Find where the given text appears and provide that cell's center as [x, y] coordinate. 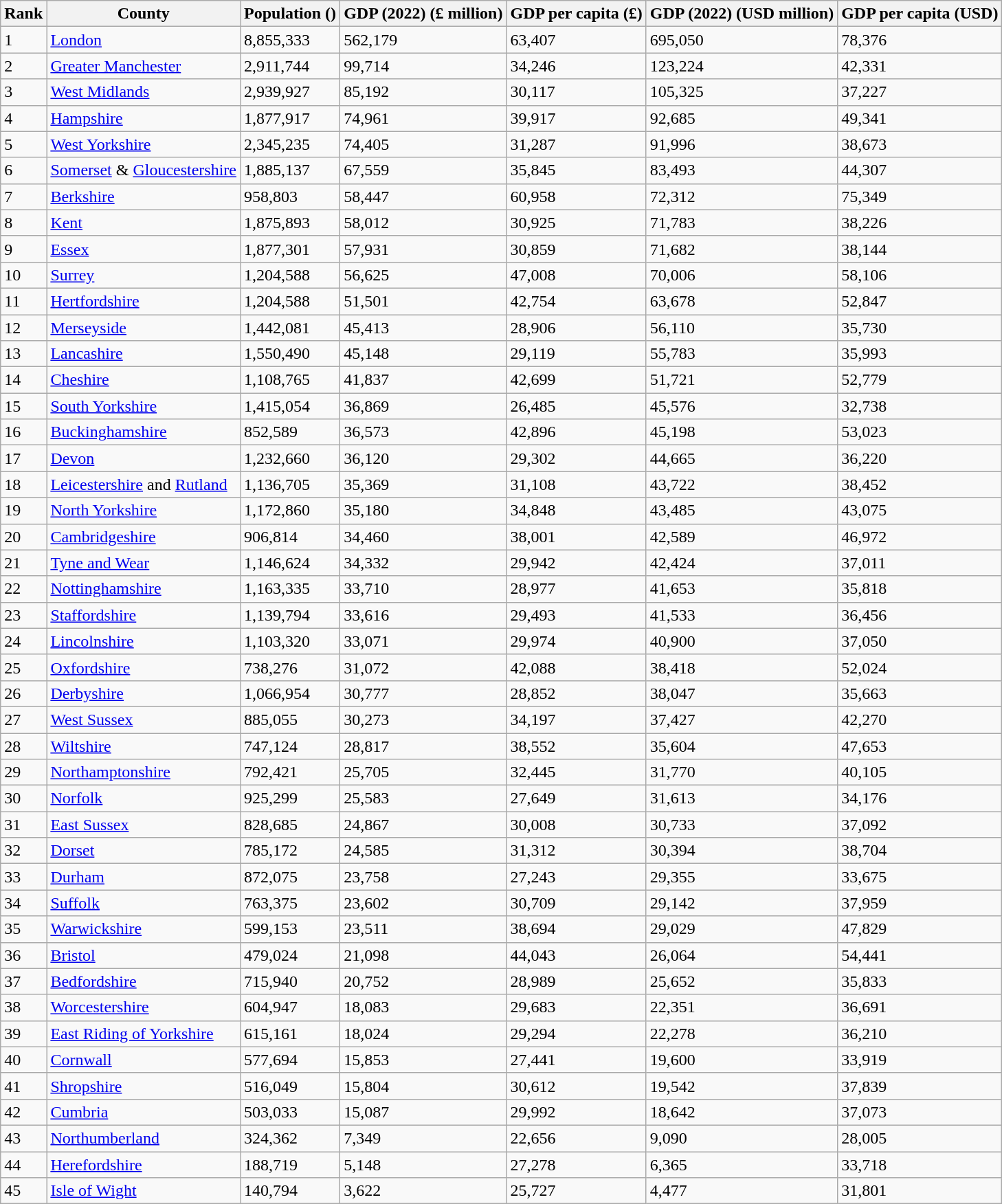
23,511 [423, 929]
1,442,081 [290, 328]
29,355 [742, 877]
2 [23, 66]
30,777 [423, 693]
45,148 [423, 354]
872,075 [290, 877]
GDP (2022) (£ million) [423, 14]
29,294 [576, 1034]
45,576 [742, 406]
28,977 [576, 589]
1,136,705 [290, 484]
140,794 [290, 1191]
Bristol [144, 955]
38,047 [742, 693]
1,877,301 [290, 249]
577,694 [290, 1060]
25,727 [576, 1191]
28,817 [423, 746]
1,139,794 [290, 615]
Herefordshire [144, 1165]
72,312 [742, 197]
29,974 [576, 641]
7 [23, 197]
33,616 [423, 615]
32,445 [576, 772]
Isle of Wight [144, 1191]
29,992 [576, 1112]
58,106 [920, 275]
28 [23, 746]
13 [23, 354]
42,754 [576, 301]
Nottinghamshire [144, 589]
105,325 [742, 92]
Durham [144, 877]
958,803 [290, 197]
37,427 [742, 720]
599,153 [290, 929]
2,939,927 [290, 92]
1,066,954 [290, 693]
36,869 [423, 406]
1,877,917 [290, 118]
30,008 [576, 825]
1,103,320 [290, 641]
43,075 [920, 511]
31,072 [423, 667]
33,710 [423, 589]
35,818 [920, 589]
1,146,624 [290, 563]
Dorset [144, 851]
29,302 [576, 458]
615,161 [290, 1034]
852,589 [290, 432]
22 [23, 589]
20,752 [423, 981]
85,192 [423, 92]
40,900 [742, 641]
34 [23, 903]
8 [23, 223]
37,959 [920, 903]
41,533 [742, 615]
27,278 [576, 1165]
123,224 [742, 66]
83,493 [742, 170]
GDP (2022) (USD million) [742, 14]
Greater Manchester [144, 66]
Shropshire [144, 1086]
45 [23, 1191]
Buckinghamshire [144, 432]
14 [23, 380]
29,029 [742, 929]
4 [23, 118]
60,958 [576, 197]
45,413 [423, 328]
West Midlands [144, 92]
25 [23, 667]
26 [23, 693]
57,931 [423, 249]
28,005 [920, 1138]
5 [23, 144]
35,369 [423, 484]
21 [23, 563]
55,783 [742, 354]
792,421 [290, 772]
15,853 [423, 1060]
99,714 [423, 66]
738,276 [290, 667]
Oxfordshire [144, 667]
54,441 [920, 955]
35,730 [920, 328]
38,673 [920, 144]
44,665 [742, 458]
21,098 [423, 955]
30,709 [576, 903]
36,691 [920, 1007]
3,622 [423, 1191]
Cornwall [144, 1060]
GDP per capita (USD) [920, 14]
Essex [144, 249]
22,351 [742, 1007]
East Riding of Yorkshire [144, 1034]
42,424 [742, 563]
36,220 [920, 458]
29 [23, 772]
715,940 [290, 981]
25,652 [742, 981]
31,801 [920, 1191]
37,092 [920, 825]
4,477 [742, 1191]
Berkshire [144, 197]
West Yorkshire [144, 144]
9,090 [742, 1138]
29,493 [576, 615]
Cheshire [144, 380]
1,108,765 [290, 380]
Merseyside [144, 328]
18,024 [423, 1034]
30,394 [742, 851]
East Sussex [144, 825]
885,055 [290, 720]
Staffordshire [144, 615]
58,012 [423, 223]
30 [23, 799]
16 [23, 432]
747,124 [290, 746]
30,859 [576, 249]
24,867 [423, 825]
30,117 [576, 92]
71,682 [742, 249]
35,180 [423, 511]
45,198 [742, 432]
Rank [23, 14]
24 [23, 641]
37,073 [920, 1112]
56,625 [423, 275]
2,345,235 [290, 144]
33,675 [920, 877]
52,024 [920, 667]
Surrey [144, 275]
9 [23, 249]
47,008 [576, 275]
1,550,490 [290, 354]
31,287 [576, 144]
Warwickshire [144, 929]
18 [23, 484]
47,653 [920, 746]
763,375 [290, 903]
36,120 [423, 458]
38,226 [920, 223]
26,064 [742, 955]
London [144, 40]
44 [23, 1165]
34,460 [423, 537]
30,925 [576, 223]
5,148 [423, 1165]
Cambridgeshire [144, 537]
38,704 [920, 851]
34,246 [576, 66]
31,108 [576, 484]
Bedfordshire [144, 981]
19,600 [742, 1060]
92,685 [742, 118]
35,845 [576, 170]
10 [23, 275]
31 [23, 825]
County [144, 14]
42,699 [576, 380]
503,033 [290, 1112]
42,589 [742, 537]
35,604 [742, 746]
28,989 [576, 981]
27,243 [576, 877]
41 [23, 1086]
38 [23, 1007]
38,552 [576, 746]
63,678 [742, 301]
74,405 [423, 144]
15 [23, 406]
34,848 [576, 511]
23 [23, 615]
6 [23, 170]
39,917 [576, 118]
Cumbria [144, 1112]
41,837 [423, 380]
75,349 [920, 197]
Northumberland [144, 1138]
South Yorkshire [144, 406]
36,573 [423, 432]
34,197 [576, 720]
26,485 [576, 406]
25,705 [423, 772]
Lincolnshire [144, 641]
28,852 [576, 693]
27,441 [576, 1060]
22,278 [742, 1034]
33 [23, 877]
Northamptonshire [144, 772]
43 [23, 1138]
2,911,744 [290, 66]
27 [23, 720]
Suffolk [144, 903]
38,694 [576, 929]
12 [23, 328]
30,733 [742, 825]
36,456 [920, 615]
1,875,893 [290, 223]
31,770 [742, 772]
51,501 [423, 301]
33,919 [920, 1060]
1,885,137 [290, 170]
42,270 [920, 720]
35,663 [920, 693]
6,365 [742, 1165]
42,088 [576, 667]
906,814 [290, 537]
188,719 [290, 1165]
Kent [144, 223]
Tyne and Wear [144, 563]
19,542 [742, 1086]
37,050 [920, 641]
Derbyshire [144, 693]
36,210 [920, 1034]
562,179 [423, 40]
25,583 [423, 799]
51,721 [742, 380]
18,642 [742, 1112]
49,341 [920, 118]
56,110 [742, 328]
32 [23, 851]
23,758 [423, 877]
828,685 [290, 825]
15,804 [423, 1086]
11 [23, 301]
52,847 [920, 301]
Devon [144, 458]
34,176 [920, 799]
18,083 [423, 1007]
1,163,335 [290, 589]
53,023 [920, 432]
17 [23, 458]
70,006 [742, 275]
Hampshire [144, 118]
1,172,860 [290, 511]
1 [23, 40]
7,349 [423, 1138]
695,050 [742, 40]
29,142 [742, 903]
35 [23, 929]
41,653 [742, 589]
42,896 [576, 432]
40 [23, 1060]
Norfolk [144, 799]
North Yorkshire [144, 511]
44,043 [576, 955]
44,307 [920, 170]
37,227 [920, 92]
20 [23, 537]
47,829 [920, 929]
8,855,333 [290, 40]
43,485 [742, 511]
324,362 [290, 1138]
479,024 [290, 955]
Wiltshire [144, 746]
74,961 [423, 118]
1,232,660 [290, 458]
Hertfordshire [144, 301]
925,299 [290, 799]
35,993 [920, 354]
35,833 [920, 981]
33,071 [423, 641]
Leicestershire and Rutland [144, 484]
GDP per capita (£) [576, 14]
29,119 [576, 354]
38,144 [920, 249]
42,331 [920, 66]
32,738 [920, 406]
516,049 [290, 1086]
30,273 [423, 720]
36 [23, 955]
29,942 [576, 563]
52,779 [920, 380]
24,585 [423, 851]
39 [23, 1034]
37 [23, 981]
31,312 [576, 851]
78,376 [920, 40]
43,722 [742, 484]
33,718 [920, 1165]
31,613 [742, 799]
42 [23, 1112]
785,172 [290, 851]
38,001 [576, 537]
58,447 [423, 197]
34,332 [423, 563]
19 [23, 511]
1,415,054 [290, 406]
38,418 [742, 667]
Population () [290, 14]
91,996 [742, 144]
3 [23, 92]
Somerset & Gloucestershire [144, 170]
46,972 [920, 537]
22,656 [576, 1138]
West Sussex [144, 720]
29,683 [576, 1007]
37,839 [920, 1086]
37,011 [920, 563]
71,783 [742, 223]
30,612 [576, 1086]
38,452 [920, 484]
Lancashire [144, 354]
63,407 [576, 40]
27,649 [576, 799]
40,105 [920, 772]
Worcestershire [144, 1007]
23,602 [423, 903]
604,947 [290, 1007]
15,087 [423, 1112]
67,559 [423, 170]
28,906 [576, 328]
